Find where the given text appears and provide that cell's center as (X, Y) coordinate. 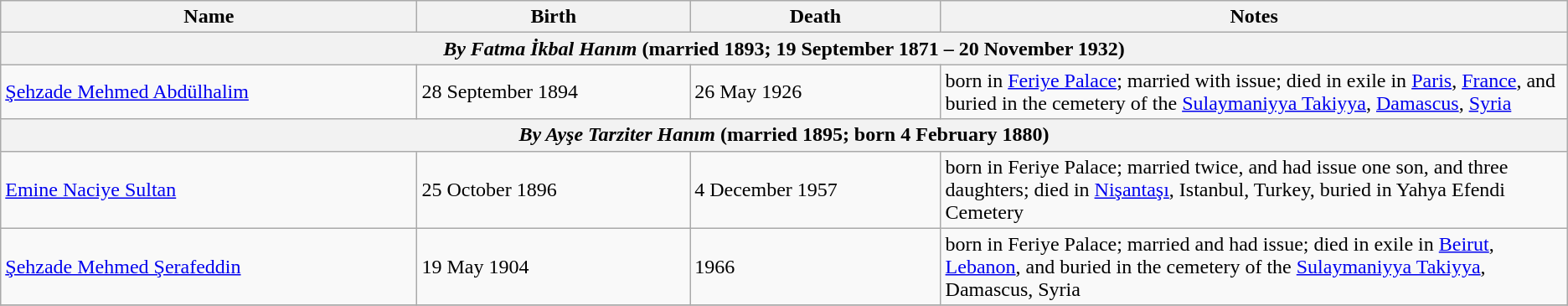
25 October 1896 (554, 189)
Şehzade Mehmed Şerafeddin (209, 267)
4 December 1957 (816, 189)
28 September 1894 (554, 92)
Notes (1254, 17)
Death (816, 17)
Birth (554, 17)
Şehzade Mehmed Abdülhalim (209, 92)
Emine Naciye Sultan (209, 189)
born in Feriye Palace; married with issue; died in exile in Paris, France, and buried in the cemetery of the Sulaymaniyya Takiyya, Damascus, Syria (1254, 92)
26 May 1926 (816, 92)
Name (209, 17)
By Ayşe Tarziter Hanım (married 1895; born 4 February 1880) (784, 135)
1966 (816, 267)
By Fatma İkbal Hanım (married 1893; 19 September 1871 – 20 November 1932) (784, 49)
19 May 1904 (554, 267)
